Determine the (x, y) coordinate at the center of the cell enclosing the given text.  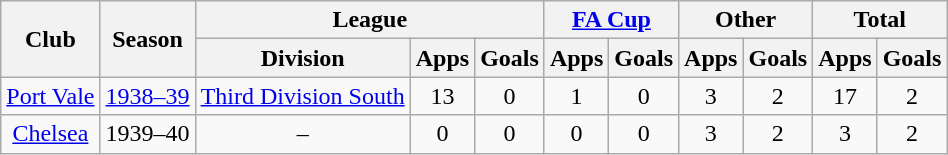
1938–39 (148, 96)
League (370, 20)
Third Division South (302, 96)
Total (880, 20)
17 (845, 96)
Other (746, 20)
– (302, 134)
13 (442, 96)
FA Cup (611, 20)
1 (576, 96)
Division (302, 58)
Port Vale (50, 96)
Chelsea (50, 134)
Club (50, 39)
1939–40 (148, 134)
Season (148, 39)
